Find where the given text appears and provide that cell's center as [X, Y] coordinate. 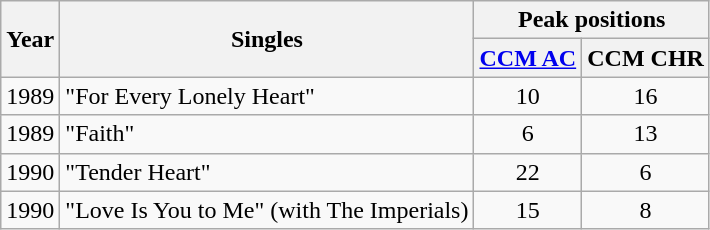
"For Every Lonely Heart" [267, 96]
"Faith" [267, 134]
CCM CHR [646, 58]
13 [646, 134]
Peak positions [592, 20]
16 [646, 96]
Singles [267, 39]
Year [30, 39]
22 [528, 172]
10 [528, 96]
"Love Is You to Me" (with The Imperials) [267, 210]
8 [646, 210]
"Tender Heart" [267, 172]
15 [528, 210]
CCM AC [528, 58]
